Output the (x, y) coordinate of the center of the cell containing the given text.  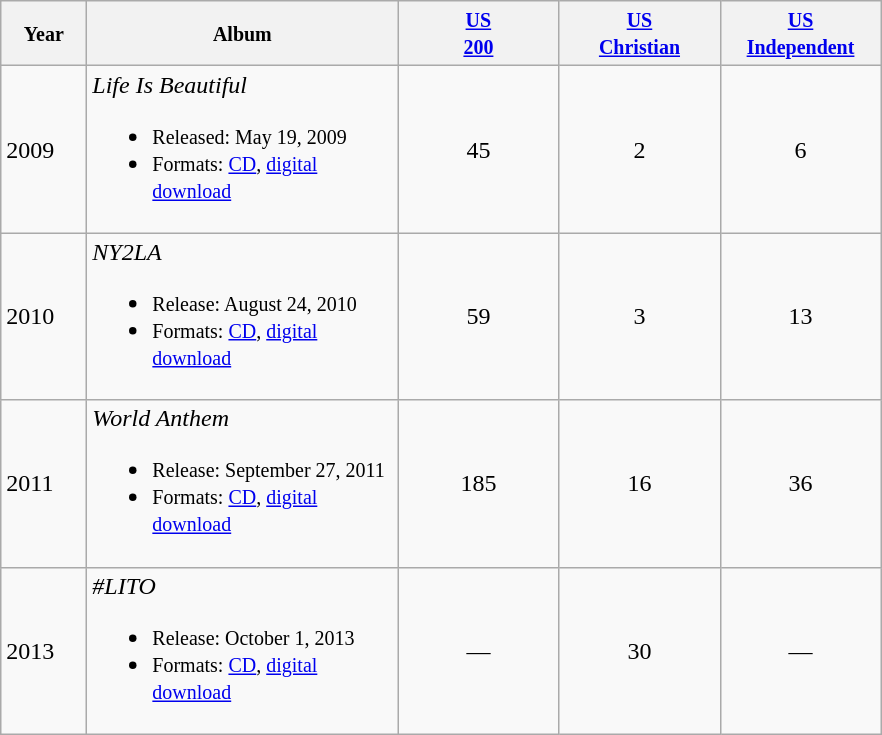
World AnthemRelease: September 27, 2011Formats: CD, digital download (242, 484)
45 (478, 150)
30 (640, 650)
185 (478, 484)
Life Is BeautifulReleased: May 19, 2009Formats: CD, digital download (242, 150)
3 (640, 316)
2009 (44, 150)
13 (800, 316)
US200 (478, 34)
USIndependent (800, 34)
Year (44, 34)
6 (800, 150)
2013 (44, 650)
36 (800, 484)
2010 (44, 316)
16 (640, 484)
Album (242, 34)
59 (478, 316)
NY2LARelease: August 24, 2010Formats: CD, digital download (242, 316)
2011 (44, 484)
#LITORelease: October 1, 2013Formats: CD, digital download (242, 650)
2 (640, 150)
USChristian (640, 34)
